Extract the [X, Y] coordinate from the center of the cell holding the provided text.  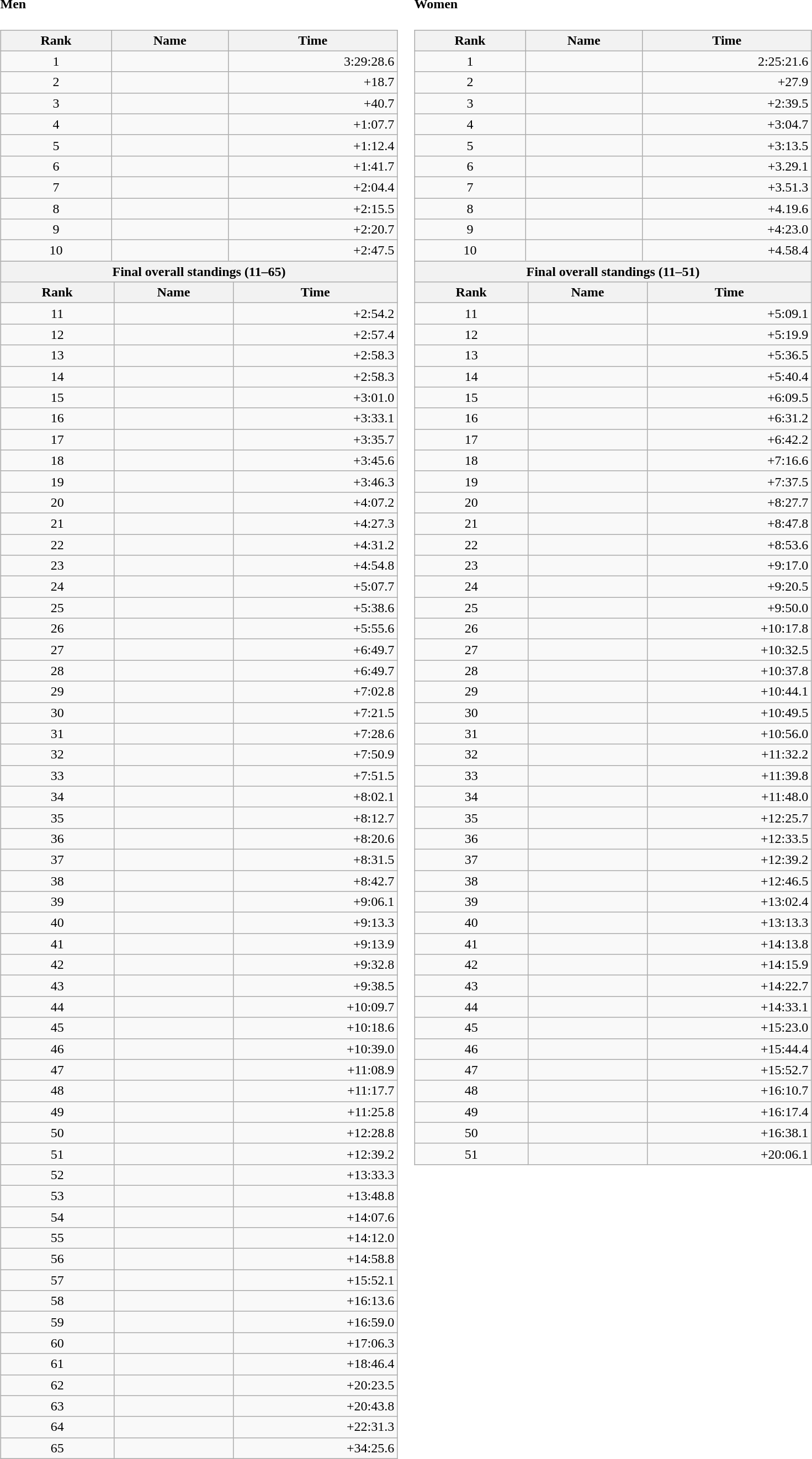
+22:31.3 [316, 1427]
+13:13.3 [730, 923]
+9:13.3 [316, 923]
+40.7 [313, 103]
+3:46.3 [316, 481]
+7:28.6 [316, 734]
61 [57, 1364]
65 [57, 1448]
+9:38.5 [316, 986]
+5:19.9 [730, 335]
+2:47.5 [313, 251]
55 [57, 1238]
+16:13.6 [316, 1301]
+10:44.1 [730, 692]
+9:13.9 [316, 944]
+8:47.8 [730, 523]
+3:13.5 [727, 145]
+14:33.1 [730, 1007]
+11:17.7 [316, 1091]
+1:07.7 [313, 124]
+8:12.7 [316, 818]
+12:25.7 [730, 818]
+15:44.4 [730, 1049]
+4.19.6 [727, 209]
+10:17.8 [730, 629]
+11:39.8 [730, 776]
+5:36.5 [730, 356]
+9:06.1 [316, 902]
+8:53.6 [730, 545]
54 [57, 1217]
+3:01.0 [316, 397]
+3:04.7 [727, 124]
64 [57, 1427]
+34:25.6 [316, 1448]
+16:17.4 [730, 1112]
+7:02.8 [316, 692]
+4:27.3 [316, 523]
+10:56.0 [730, 734]
+4:31.2 [316, 545]
+11:32.2 [730, 755]
+4:23.0 [727, 230]
+20:23.5 [316, 1385]
+7:16.6 [730, 460]
+8:02.1 [316, 797]
+27.9 [727, 82]
56 [57, 1259]
+13:33.3 [316, 1175]
+8:20.6 [316, 839]
+11:08.9 [316, 1070]
62 [57, 1385]
+9:17.0 [730, 566]
+10:39.0 [316, 1049]
+10:32.5 [730, 650]
+10:37.8 [730, 671]
+7:50.9 [316, 755]
+10:49.5 [730, 713]
+9:32.8 [316, 965]
63 [57, 1406]
+15:52.1 [316, 1280]
2:25:21.6 [727, 61]
+14:12.0 [316, 1238]
+2:57.4 [316, 335]
+4:07.2 [316, 502]
+18.7 [313, 82]
+1:41.7 [313, 166]
+4.58.4 [727, 251]
+5:55.6 [316, 629]
3:29:28.6 [313, 61]
Final overall standings (11–51) [613, 272]
+10:18.6 [316, 1028]
58 [57, 1301]
+16:10.7 [730, 1091]
+9:20.5 [730, 587]
+16:59.0 [316, 1322]
+5:40.4 [730, 376]
57 [57, 1280]
+7:21.5 [316, 713]
+12:28.8 [316, 1133]
+16:38.1 [730, 1133]
+13:02.4 [730, 902]
+8:31.5 [316, 860]
+5:09.1 [730, 314]
+3:35.7 [316, 439]
52 [57, 1175]
+3.29.1 [727, 166]
+13:48.8 [316, 1196]
+2:39.5 [727, 103]
+2:20.7 [313, 230]
+5:07.7 [316, 587]
+20:06.1 [730, 1154]
+9:50.0 [730, 608]
+4:54.8 [316, 566]
+12:33.5 [730, 839]
+15:52.7 [730, 1070]
+2:04.4 [313, 187]
+8:42.7 [316, 881]
+14:13.8 [730, 944]
59 [57, 1322]
+2:15.5 [313, 209]
60 [57, 1343]
+20:43.8 [316, 1406]
+3:45.6 [316, 460]
+14:07.6 [316, 1217]
+18:46.4 [316, 1364]
+8:27.7 [730, 502]
+6:42.2 [730, 439]
+3.51.3 [727, 187]
Final overall standings (11–65) [199, 272]
+11:25.8 [316, 1112]
+14:15.9 [730, 965]
+7:51.5 [316, 776]
53 [57, 1196]
+3:33.1 [316, 418]
+14:22.7 [730, 986]
+2:54.2 [316, 314]
+1:12.4 [313, 145]
+11:48.0 [730, 797]
+12:46.5 [730, 881]
+15:23.0 [730, 1028]
+10:09.7 [316, 1007]
+6:31.2 [730, 418]
+7:37.5 [730, 481]
+5:38.6 [316, 608]
+14:58.8 [316, 1259]
+17:06.3 [316, 1343]
+6:09.5 [730, 397]
